Search for the cell housing the specified text and yield its (x, y) center coordinate. 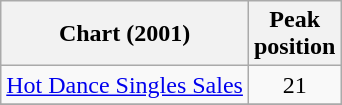
Chart (2001) (125, 34)
Peakposition (294, 34)
Hot Dance Singles Sales (125, 85)
21 (294, 85)
